For the text-containing cell, return its midpoint in (x, y) coordinate format. 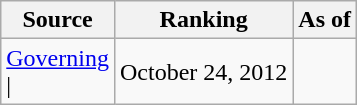
As of (325, 20)
Ranking (203, 20)
Source (58, 20)
October 24, 2012 (203, 72)
Governing| (58, 72)
